From the cell containing the given text, extract its center point as (X, Y) coordinate. 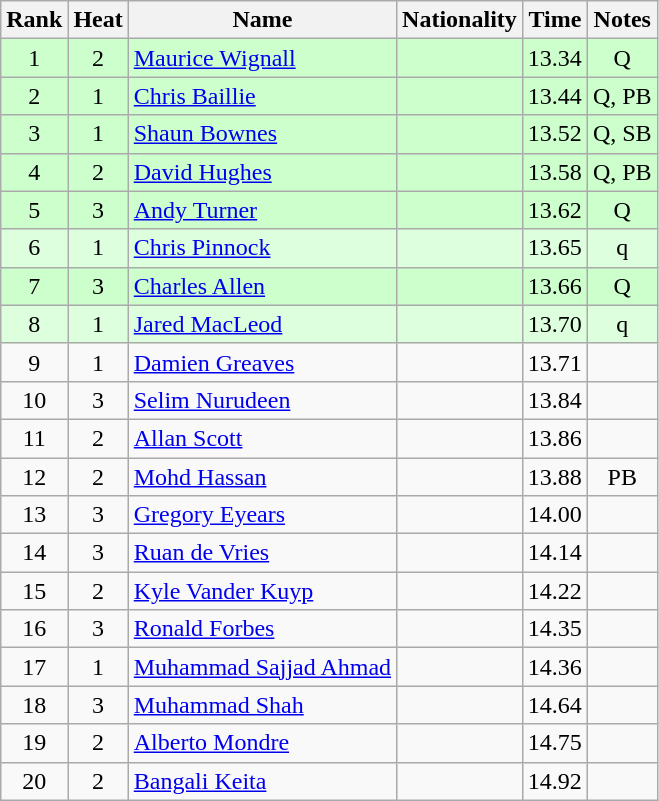
13.34 (554, 58)
13.52 (554, 134)
Chris Baillie (262, 96)
13.65 (554, 248)
Jared MacLeod (262, 324)
Allan Scott (262, 438)
Muhammad Sajjad Ahmad (262, 667)
13.84 (554, 400)
Selim Nurudeen (262, 400)
5 (34, 210)
Kyle Vander Kuyp (262, 591)
Chris Pinnock (262, 248)
14.00 (554, 515)
10 (34, 400)
13.88 (554, 477)
Heat (98, 20)
Name (262, 20)
13.71 (554, 362)
Andy Turner (262, 210)
9 (34, 362)
PB (622, 477)
13.58 (554, 172)
16 (34, 629)
Damien Greaves (262, 362)
14.14 (554, 553)
Time (554, 20)
13.86 (554, 438)
14.22 (554, 591)
Bangali Keita (262, 781)
15 (34, 591)
4 (34, 172)
20 (34, 781)
8 (34, 324)
14.35 (554, 629)
17 (34, 667)
Shaun Bownes (262, 134)
18 (34, 705)
Mohd Hassan (262, 477)
Rank (34, 20)
14.92 (554, 781)
Gregory Eyears (262, 515)
19 (34, 743)
11 (34, 438)
David Hughes (262, 172)
14.75 (554, 743)
7 (34, 286)
Charles Allen (262, 286)
Ruan de Vries (262, 553)
Notes (622, 20)
14 (34, 553)
13.66 (554, 286)
Q, SB (622, 134)
Nationality (460, 20)
Maurice Wignall (262, 58)
14.64 (554, 705)
12 (34, 477)
Alberto Mondre (262, 743)
13.62 (554, 210)
6 (34, 248)
13.44 (554, 96)
Muhammad Shah (262, 705)
Ronald Forbes (262, 629)
14.36 (554, 667)
13.70 (554, 324)
13 (34, 515)
